Return [x, y] of the center of cell containing provided text 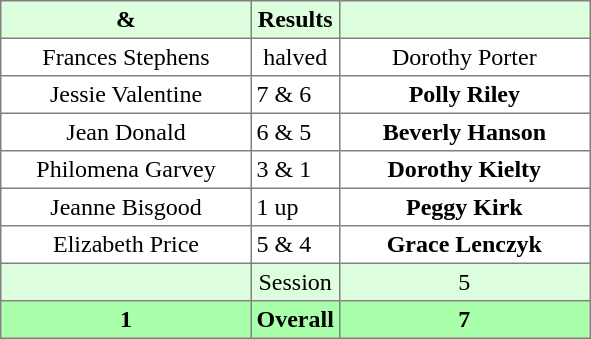
Dorothy Porter [464, 57]
1 up [295, 207]
5 [464, 282]
7 & 6 [295, 95]
Overall [295, 320]
halved [295, 57]
Grace Lenczyk [464, 245]
Beverly Hanson [464, 132]
Dorothy Kielty [464, 170]
Session [295, 282]
7 [464, 320]
Jeanne Bisgood [126, 207]
Polly Riley [464, 95]
3 & 1 [295, 170]
Jean Donald [126, 132]
Jessie Valentine [126, 95]
Results [295, 20]
Elizabeth Price [126, 245]
Philomena Garvey [126, 170]
5 & 4 [295, 245]
Peggy Kirk [464, 207]
Frances Stephens [126, 57]
1 [126, 320]
& [126, 20]
6 & 5 [295, 132]
